Capture the cell that displays the provided text and extract its (X, Y) central coordinate. 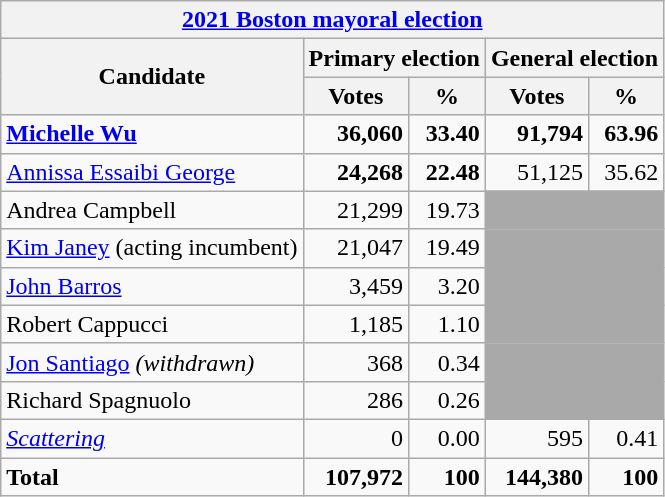
General election (574, 58)
91,794 (536, 134)
Annissa Essaibi George (152, 172)
63.96 (626, 134)
35.62 (626, 172)
0 (356, 438)
368 (356, 362)
3,459 (356, 286)
Robert Cappucci (152, 324)
Michelle Wu (152, 134)
0.26 (446, 400)
1.10 (446, 324)
19.49 (446, 248)
2021 Boston mayoral election (332, 20)
1,185 (356, 324)
21,047 (356, 248)
51,125 (536, 172)
Jon Santiago (withdrawn) (152, 362)
144,380 (536, 477)
36,060 (356, 134)
0.00 (446, 438)
0.34 (446, 362)
3.20 (446, 286)
Scattering (152, 438)
19.73 (446, 210)
Richard Spagnuolo (152, 400)
33.40 (446, 134)
Kim Janey (acting incumbent) (152, 248)
24,268 (356, 172)
Candidate (152, 77)
Total (152, 477)
22.48 (446, 172)
Primary election (394, 58)
Andrea Campbell (152, 210)
21,299 (356, 210)
595 (536, 438)
0.41 (626, 438)
286 (356, 400)
107,972 (356, 477)
John Barros (152, 286)
